Extract the [X, Y] coordinate from the center of the cell holding the provided text.  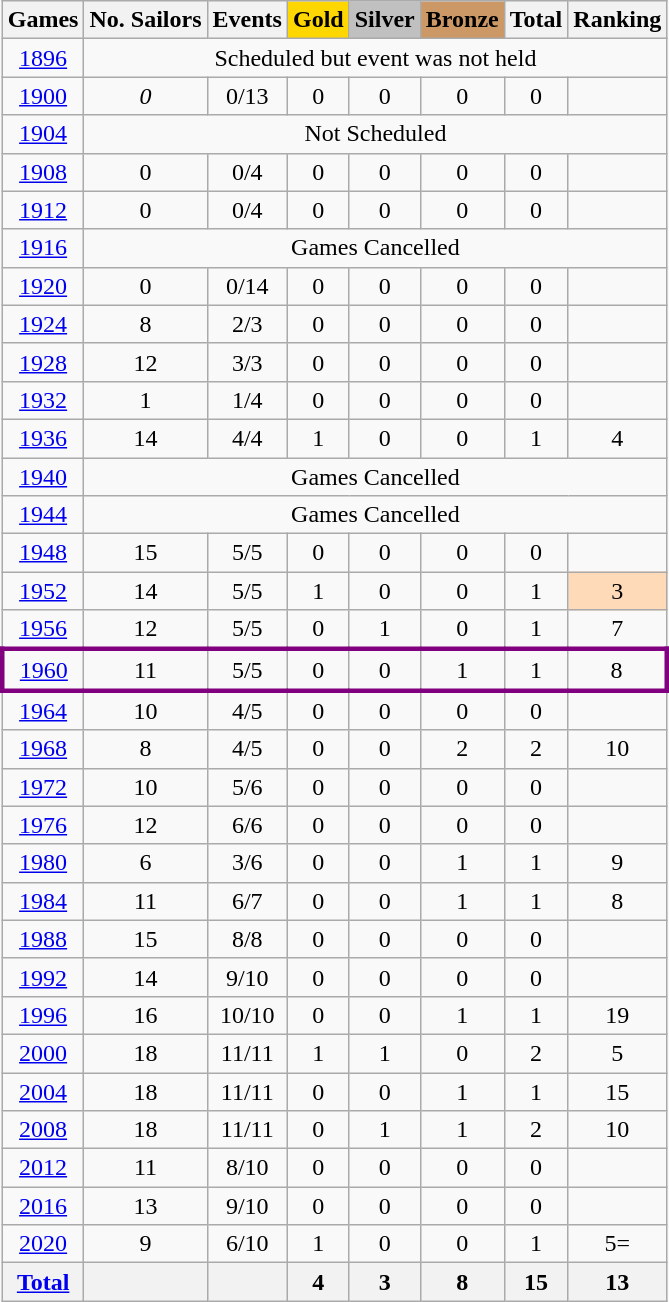
6 [146, 863]
2000 [43, 1053]
2008 [43, 1130]
Silver [384, 20]
1992 [43, 977]
5/6 [247, 787]
1956 [43, 630]
1908 [43, 172]
19 [618, 1015]
Bronze [462, 20]
Scheduled but event was not held [376, 58]
2016 [43, 1206]
Not Scheduled [376, 134]
1920 [43, 286]
1924 [43, 324]
2012 [43, 1168]
0/13 [247, 96]
Events [247, 20]
6/10 [247, 1244]
3/6 [247, 863]
1912 [43, 210]
16 [146, 1015]
5 [618, 1053]
2004 [43, 1091]
2020 [43, 1244]
8/10 [247, 1168]
1944 [43, 515]
Ranking [618, 20]
6/7 [247, 901]
1984 [43, 901]
1932 [43, 400]
Games [43, 20]
1980 [43, 863]
1988 [43, 939]
1928 [43, 362]
1960 [43, 670]
10/10 [247, 1015]
1968 [43, 749]
6/6 [247, 825]
1972 [43, 787]
1/4 [247, 400]
1896 [43, 58]
1900 [43, 96]
4/4 [247, 438]
2/3 [247, 324]
8/8 [247, 939]
Gold [318, 20]
0/14 [247, 286]
3/3 [247, 362]
1996 [43, 1015]
7 [618, 630]
1916 [43, 248]
No. Sailors [146, 20]
1904 [43, 134]
1936 [43, 438]
5= [618, 1244]
1940 [43, 477]
1952 [43, 591]
1948 [43, 553]
1976 [43, 825]
1964 [43, 710]
